Return the (X, Y) coordinate for the center point of the cell that contains the specified text.  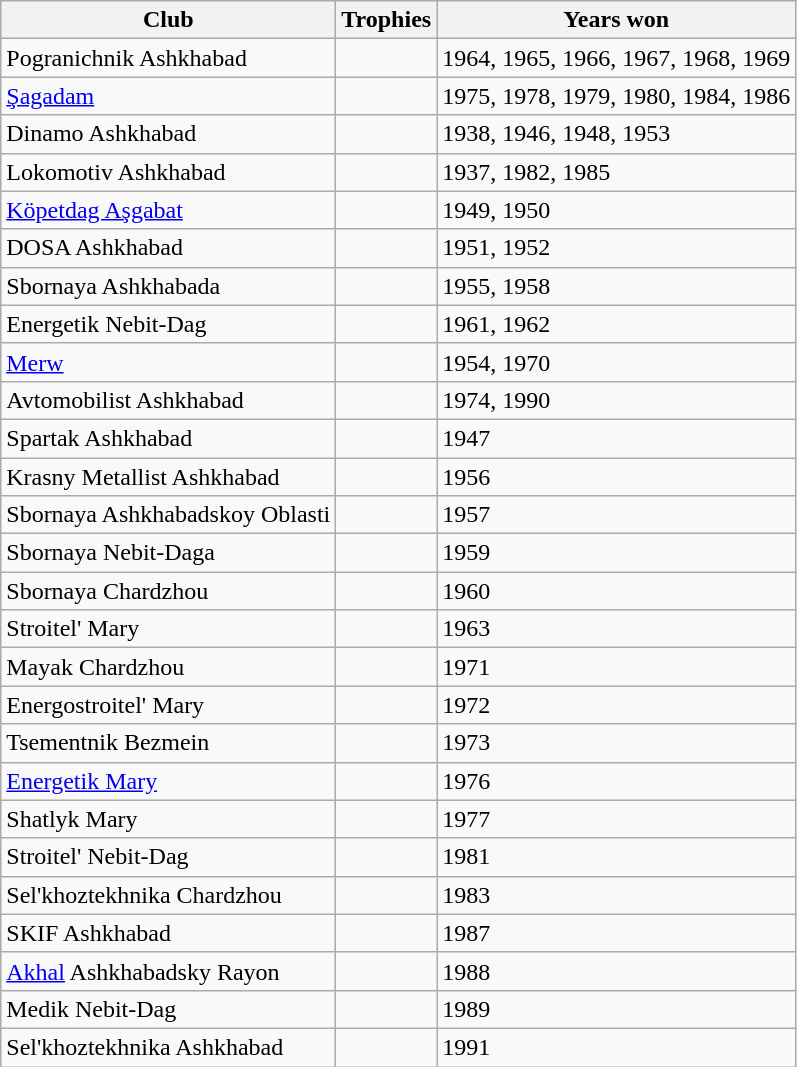
1991 (616, 1047)
Dinamo Ashkhabad (168, 134)
1963 (616, 629)
Stroitel' Nebit-Dag (168, 857)
1976 (616, 781)
Sel'khoztekhnika Ashkhabad (168, 1047)
Sbornaya Chardzhou (168, 591)
Energetik Mary (168, 781)
1971 (616, 667)
Şagadam (168, 96)
Krasny Metallist Ashkhabad (168, 477)
1954, 1970 (616, 362)
1973 (616, 743)
1974, 1990 (616, 400)
1981 (616, 857)
DOSA Ashkhabad (168, 248)
1951, 1952 (616, 248)
1959 (616, 553)
Mayak Chardzhou (168, 667)
Lokomotiv Ashkhabad (168, 172)
1938, 1946, 1948, 1953 (616, 134)
1975, 1978, 1979, 1980, 1984, 1986 (616, 96)
Spartak Ashkhabad (168, 438)
Köpetdag Aşgabat (168, 210)
1964, 1965, 1966, 1967, 1968, 1969 (616, 58)
Medik Nebit-Dag (168, 1009)
1989 (616, 1009)
Energostroitel' Mary (168, 705)
Shatlyk Mary (168, 819)
1955, 1958 (616, 286)
1977 (616, 819)
Sbornaya Nebit-Daga (168, 553)
Energetik Nebit-Dag (168, 324)
Pogranichnik Ashkhabad (168, 58)
Years won (616, 20)
Sel'khoztekhnika Chardzhou (168, 895)
1983 (616, 895)
Club (168, 20)
Avtomobilist Ashkhabad (168, 400)
1956 (616, 477)
Sbornaya Ashkhabada (168, 286)
1957 (616, 515)
Tsementnik Bezmein (168, 743)
SKIF Ashkhabad (168, 933)
1949, 1950 (616, 210)
Sbornaya Ashkhabadskoy Oblasti (168, 515)
1987 (616, 933)
1960 (616, 591)
Trophies (386, 20)
1988 (616, 971)
Stroitel' Mary (168, 629)
1947 (616, 438)
1972 (616, 705)
Akhal Ashkhabadsky Rayon (168, 971)
Merw (168, 362)
1961, 1962 (616, 324)
1937, 1982, 1985 (616, 172)
